Search for the cell housing the specified text and yield its (x, y) center coordinate. 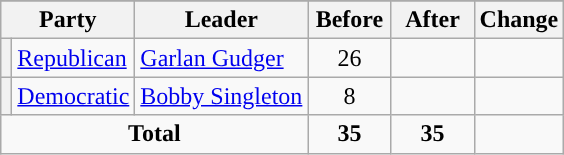
Garlan Gudger (222, 58)
Party (68, 20)
Democratic (74, 96)
26 (350, 58)
After (432, 20)
Bobby Singleton (222, 96)
Change (519, 20)
8 (350, 96)
Leader (222, 20)
Total (154, 134)
Republican (74, 58)
Before (350, 20)
